For the text-containing cell, return its midpoint in (X, Y) coordinate format. 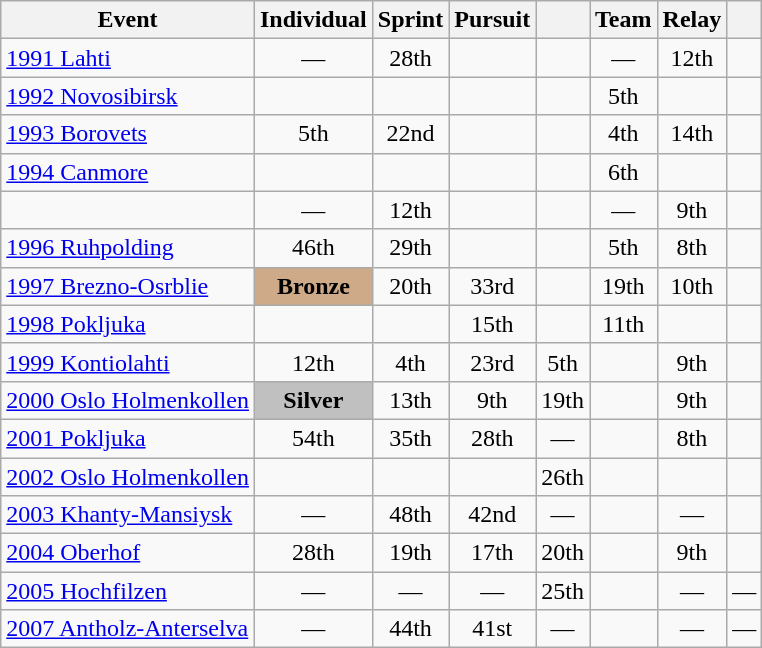
44th (410, 629)
Team (624, 20)
1991 Lahti (128, 58)
14th (692, 134)
33rd (492, 286)
2002 Oslo Holmenkollen (128, 477)
1993 Borovets (128, 134)
1996 Ruhpolding (128, 248)
25th (563, 591)
2001 Pokljuka (128, 438)
2007 Antholz-Anterselva (128, 629)
23rd (492, 362)
2000 Oslo Holmenkollen (128, 400)
6th (624, 172)
Bronze (313, 286)
35th (410, 438)
1994 Canmore (128, 172)
22nd (410, 134)
1992 Novosibirsk (128, 96)
11th (624, 324)
2004 Oberhof (128, 553)
42nd (492, 515)
13th (410, 400)
46th (313, 248)
Individual (313, 20)
54th (313, 438)
41st (492, 629)
Relay (692, 20)
29th (410, 248)
15th (492, 324)
26th (563, 477)
2003 Khanty-Mansiysk (128, 515)
17th (492, 553)
2005 Hochfilzen (128, 591)
Pursuit (492, 20)
Silver (313, 400)
10th (692, 286)
1998 Pokljuka (128, 324)
Sprint (410, 20)
1997 Brezno-Osrblie (128, 286)
48th (410, 515)
1999 Kontiolahti (128, 362)
Event (128, 20)
